Locate the cell with the specified text and output its (X, Y) center coordinate. 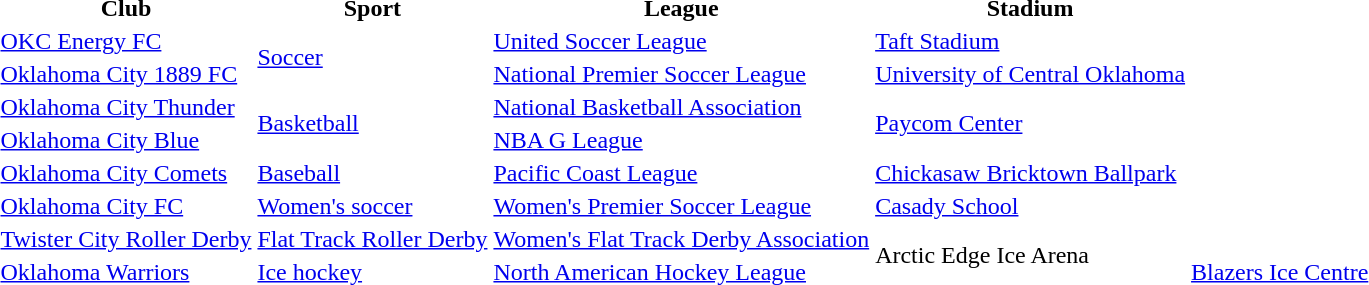
Women's soccer (372, 206)
Flat Track Roller Derby (372, 239)
Women's Flat Track Derby Association (682, 239)
Paycom Center (1030, 124)
National Premier Soccer League (682, 74)
Soccer (372, 58)
Basketball (372, 124)
National Basketball Association (682, 107)
University of Central Oklahoma (1030, 74)
Taft Stadium (1030, 41)
Casady School (1030, 206)
United Soccer League (682, 41)
Women's Premier Soccer League (682, 206)
Baseball (372, 173)
Chickasaw Bricktown Ballpark (1030, 173)
NBA G League (682, 140)
Pacific Coast League (682, 173)
